For the text-containing cell, return its midpoint in [x, y] coordinate format. 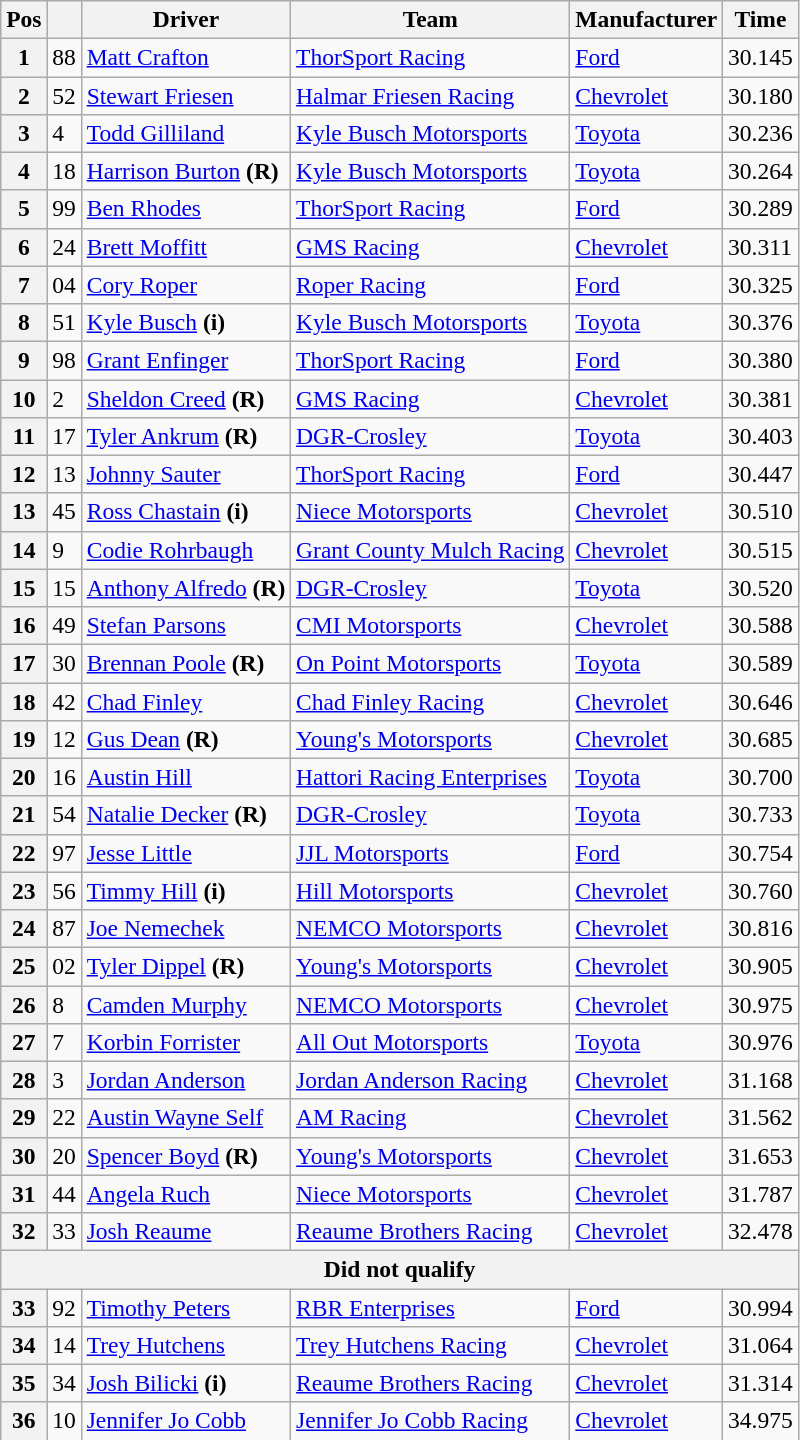
30.376 [761, 322]
Trey Hutchens [186, 1345]
Did not qualify [400, 1269]
92 [64, 1307]
25 [24, 966]
Sheldon Creed (R) [186, 398]
30.685 [761, 739]
02 [64, 966]
31.168 [761, 1080]
Johnny Sauter [186, 474]
Brennan Poole (R) [186, 663]
51 [64, 322]
30.515 [761, 550]
45 [64, 512]
26 [24, 1004]
31.787 [761, 1194]
RBR Enterprises [430, 1307]
Stefan Parsons [186, 625]
54 [64, 815]
87 [64, 928]
44 [64, 1194]
Manufacturer [646, 19]
30.733 [761, 815]
Jennifer Jo Cobb [186, 1421]
30.447 [761, 474]
CMI Motorsports [430, 625]
30.994 [761, 1307]
04 [64, 285]
30.325 [761, 285]
Josh Reaume [186, 1231]
30.760 [761, 891]
31 [24, 1194]
Chad Finley Racing [430, 701]
23 [24, 891]
Anthony Alfredo (R) [186, 588]
Austin Hill [186, 777]
Driver [186, 19]
Codie Rohrbaugh [186, 550]
88 [64, 57]
52 [64, 95]
1 [24, 57]
Gus Dean (R) [186, 739]
Jesse Little [186, 853]
35 [24, 1383]
Josh Bilicki (i) [186, 1383]
30.403 [761, 436]
30.905 [761, 966]
Pos [24, 19]
Brett Moffitt [186, 247]
All Out Motorsports [430, 1042]
AM Racing [430, 1118]
27 [24, 1042]
99 [64, 209]
32.478 [761, 1231]
32 [24, 1231]
Cory Roper [186, 285]
Jordan Anderson [186, 1080]
30.816 [761, 928]
6 [24, 247]
Korbin Forrister [186, 1042]
Ben Rhodes [186, 209]
Spencer Boyd (R) [186, 1156]
21 [24, 815]
34.975 [761, 1421]
49 [64, 625]
Trey Hutchens Racing [430, 1345]
36 [24, 1421]
Grant County Mulch Racing [430, 550]
JJL Motorsports [430, 853]
30.380 [761, 360]
30.646 [761, 701]
Hattori Racing Enterprises [430, 777]
Kyle Busch (i) [186, 322]
Hill Motorsports [430, 891]
30.180 [761, 95]
Timmy Hill (i) [186, 891]
Jordan Anderson Racing [430, 1080]
Tyler Ankrum (R) [186, 436]
Time [761, 19]
Joe Nemechek [186, 928]
31.314 [761, 1383]
30.289 [761, 209]
30.976 [761, 1042]
30.520 [761, 588]
Todd Gilliland [186, 133]
30.264 [761, 171]
30.145 [761, 57]
Stewart Friesen [186, 95]
31.064 [761, 1345]
42 [64, 701]
56 [64, 891]
31.562 [761, 1118]
30.588 [761, 625]
Halmar Friesen Racing [430, 95]
Roper Racing [430, 285]
30.236 [761, 133]
Angela Ruch [186, 1194]
Ross Chastain (i) [186, 512]
11 [24, 436]
30.311 [761, 247]
Natalie Decker (R) [186, 815]
98 [64, 360]
30.754 [761, 853]
30.381 [761, 398]
30.589 [761, 663]
Timothy Peters [186, 1307]
Austin Wayne Self [186, 1118]
Camden Murphy [186, 1004]
30.700 [761, 777]
28 [24, 1080]
5 [24, 209]
30.510 [761, 512]
29 [24, 1118]
97 [64, 853]
Team [430, 19]
Chad Finley [186, 701]
30.975 [761, 1004]
Grant Enfinger [186, 360]
Jennifer Jo Cobb Racing [430, 1421]
Tyler Dippel (R) [186, 966]
Matt Crafton [186, 57]
Harrison Burton (R) [186, 171]
On Point Motorsports [430, 663]
19 [24, 739]
31.653 [761, 1156]
